For the text-containing cell, return its midpoint in [X, Y] coordinate format. 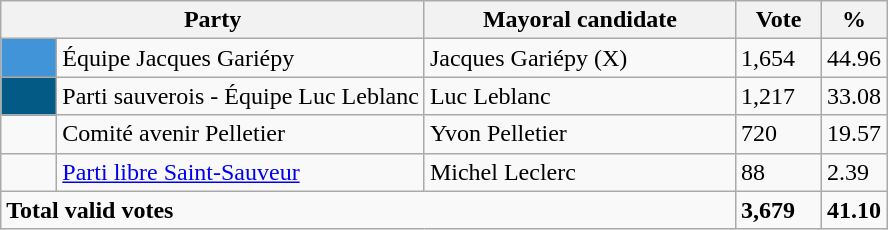
Parti libre Saint-Sauveur [241, 172]
19.57 [854, 134]
44.96 [854, 58]
720 [778, 134]
33.08 [854, 96]
Jacques Gariépy (X) [580, 58]
1,217 [778, 96]
3,679 [778, 210]
Équipe Jacques Gariépy [241, 58]
Luc Leblanc [580, 96]
% [854, 20]
2.39 [854, 172]
Yvon Pelletier [580, 134]
88 [778, 172]
1,654 [778, 58]
Total valid votes [368, 210]
41.10 [854, 210]
Mayoral candidate [580, 20]
Parti sauverois - Équipe Luc Leblanc [241, 96]
Comité avenir Pelletier [241, 134]
Party [213, 20]
Michel Leclerc [580, 172]
Vote [778, 20]
